Return [x, y] of the center of cell containing provided text 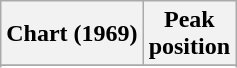
Peak position [189, 34]
Chart (1969) [72, 34]
